Identify which cell holds the provided text, then report its (x, y) central coordinate. 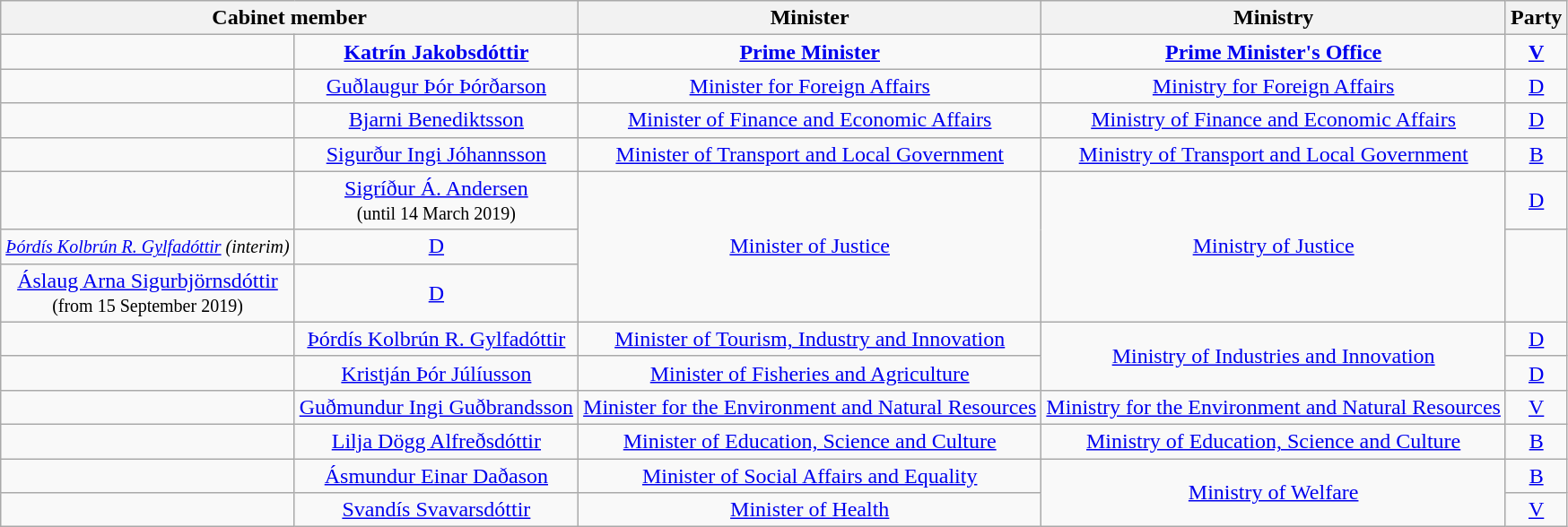
Lilja Dögg Alfreðsdóttir (436, 441)
Minister of Fisheries and Agriculture (810, 373)
Ministry of Justice (1274, 246)
Svandís Svavarsdóttir (436, 510)
Party (1536, 18)
Minister of Health (810, 510)
Minister of Transport and Local Government (810, 154)
Ministry of Industries and Innovation (1274, 356)
Katrín Jakobsdóttir (436, 52)
Guðmundur Ingi Guðbrandsson (436, 407)
Minister of Finance and Economic Affairs (810, 120)
Kristján Þór Júlíusson (436, 373)
Áslaug Arna Sigurbjörnsdóttir (from 15 September 2019) (147, 292)
Ministry of Finance and Economic Affairs (1274, 120)
Minister of Education, Science and Culture (810, 441)
Þórdís Kolbrún R. Gylfadóttir (interim) (147, 246)
Prime Minister (810, 52)
Sigríður Á. Andersen (until 14 March 2019) (436, 201)
Ministry (1274, 18)
Bjarni Benediktsson (436, 120)
Cabinet member (290, 18)
Minister for the Environment and Natural Resources (810, 407)
Minister of Social Affairs and Equality (810, 476)
Ministry of Welfare (1274, 493)
Guðlaugur Þór Þórðarson (436, 86)
Prime Minister's Office (1274, 52)
Þórdís Kolbrún R. Gylfadóttir (436, 339)
Minister (810, 18)
Minister of Justice (810, 246)
Ministry of Transport and Local Government (1274, 154)
Sigurður Ingi Jóhannsson (436, 154)
Ásmundur Einar Daðason (436, 476)
Minister of Tourism, Industry and Innovation (810, 339)
Minister for Foreign Affairs (810, 86)
Ministry for the Environment and Natural Resources (1274, 407)
Ministry for Foreign Affairs (1274, 86)
Ministry of Education, Science and Culture (1274, 441)
